For the text-containing cell, return its midpoint in (x, y) coordinate format. 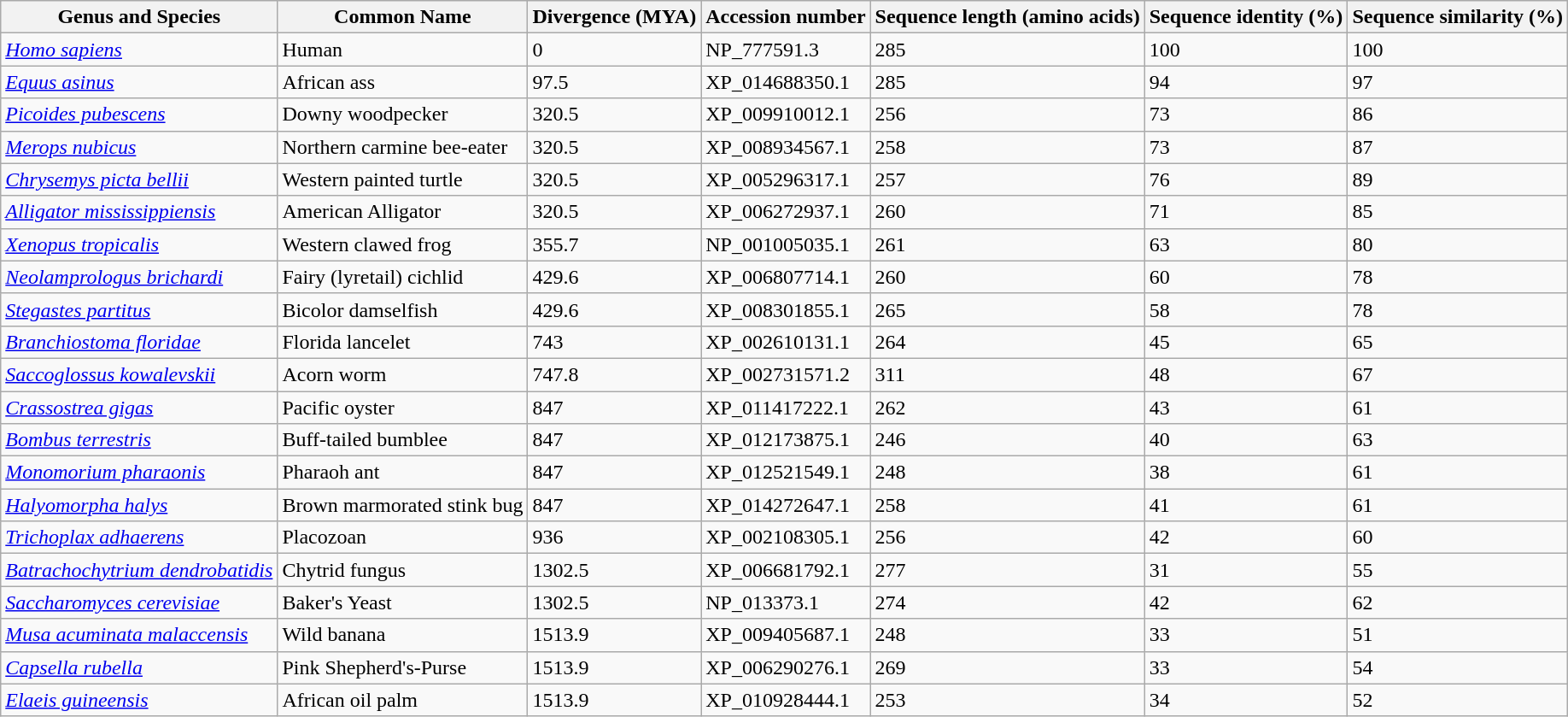
NP_777591.3 (786, 50)
Pacific oyster (403, 408)
264 (1008, 342)
XP_008934567.1 (786, 147)
89 (1458, 179)
XP_002610131.1 (786, 342)
Branchiostoma floridae (139, 342)
XP_010928444.1 (786, 700)
Neolamprologus brichardi (139, 277)
Baker's Yeast (403, 602)
XP_009910012.1 (786, 115)
Alligator mississippiensis (139, 212)
NP_001005035.1 (786, 244)
Homo sapiens (139, 50)
355.7 (615, 244)
Western painted turtle (403, 179)
262 (1008, 408)
311 (1008, 374)
80 (1458, 244)
67 (1458, 374)
34 (1246, 700)
97 (1458, 82)
Common Name (403, 17)
Bombus terrestris (139, 440)
0 (615, 50)
XP_012173875.1 (786, 440)
Accession number (786, 17)
Placozoan (403, 538)
XP_002731571.2 (786, 374)
54 (1458, 667)
NP_013373.1 (786, 602)
XP_006807714.1 (786, 277)
71 (1246, 212)
Acorn worm (403, 374)
Buff-tailed bumblee (403, 440)
XP_012521549.1 (786, 473)
African ass (403, 82)
Elaeis guineensis (139, 700)
American Alligator (403, 212)
58 (1246, 309)
Downy woodpecker (403, 115)
87 (1458, 147)
XP_002108305.1 (786, 538)
936 (615, 538)
Capsella rubella (139, 667)
Halyomorpha halys (139, 505)
45 (1246, 342)
94 (1246, 82)
Saccoglossus kowalevskii (139, 374)
XP_006272937.1 (786, 212)
XP_006681792.1 (786, 570)
Merops nubicus (139, 147)
Stegastes partitus (139, 309)
Divergence (MYA) (615, 17)
XP_014272647.1 (786, 505)
48 (1246, 374)
Northern carmine bee-eater (403, 147)
XP_011417222.1 (786, 408)
Sequence similarity (%) (1458, 17)
Chytrid fungus (403, 570)
Monomorium pharaonis (139, 473)
31 (1246, 570)
Picoides pubescens (139, 115)
XP_014688350.1 (786, 82)
Xenopus tropicalis (139, 244)
43 (1246, 408)
246 (1008, 440)
Pink Shepherd's-Purse (403, 667)
Brown marmorated stink bug (403, 505)
XP_006290276.1 (786, 667)
743 (615, 342)
Chrysemys picta bellii (139, 179)
Trichoplax adhaerens (139, 538)
Sequence length (amino acids) (1008, 17)
274 (1008, 602)
African oil palm (403, 700)
747.8 (615, 374)
Saccharomyces cerevisiae (139, 602)
51 (1458, 635)
265 (1008, 309)
Musa acuminata malaccensis (139, 635)
Batrachochytrium dendrobatidis (139, 570)
Florida lancelet (403, 342)
38 (1246, 473)
62 (1458, 602)
XP_008301855.1 (786, 309)
Genus and Species (139, 17)
86 (1458, 115)
257 (1008, 179)
Equus asinus (139, 82)
65 (1458, 342)
55 (1458, 570)
40 (1246, 440)
85 (1458, 212)
XP_005296317.1 (786, 179)
Human (403, 50)
269 (1008, 667)
76 (1246, 179)
97.5 (615, 82)
41 (1246, 505)
XP_009405687.1 (786, 635)
253 (1008, 700)
Pharaoh ant (403, 473)
52 (1458, 700)
Bicolor damselfish (403, 309)
Sequence identity (%) (1246, 17)
Crassostrea gigas (139, 408)
Western clawed frog (403, 244)
Wild banana (403, 635)
261 (1008, 244)
277 (1008, 570)
Fairy (lyretail) cichlid (403, 277)
